Locate the cell with the specified text and output its (X, Y) center coordinate. 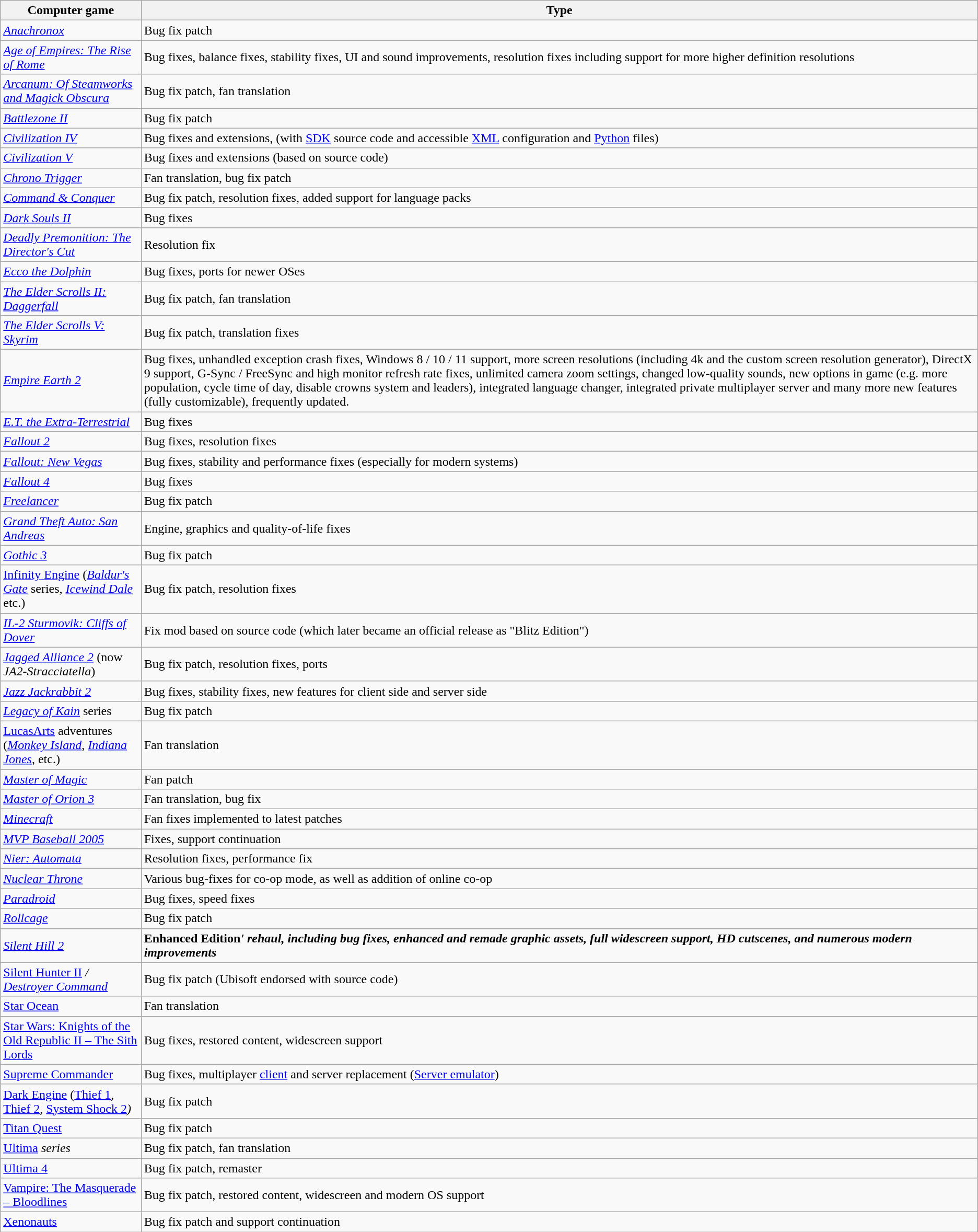
Age of Empires: The Rise of Rome (71, 57)
IL-2 Sturmovik: Cliffs of Dover (71, 630)
Fan translation, bug fix patch (559, 178)
Jazz Jackrabbit 2 (71, 691)
Supreme Commander (71, 1074)
Dark Engine (Thief 1, Thief 2, System Shock 2) (71, 1101)
Grand Theft Auto: San Andreas (71, 528)
Ultima series (71, 1148)
Jagged Alliance 2 (now JA2-Stracciatella) (71, 664)
Nier: Automata (71, 859)
Fallout 4 (71, 481)
Type (559, 10)
Minecraft (71, 819)
Dark Souls II (71, 217)
Fan fixes implemented to latest patches (559, 819)
Resolution fix (559, 245)
Bug fix patch (Ubisoft endorsed with source code) (559, 980)
Vampire: The Masquerade – Bloodlines (71, 1195)
Fallout 2 (71, 442)
Command & Conquer (71, 198)
MVP Baseball 2005 (71, 839)
Empire Earth 2 (71, 381)
Rollcage (71, 918)
Master of Magic (71, 779)
Bug fix patch, remaster (559, 1168)
Computer game (71, 10)
Bug fix patch, resolution fixes (559, 589)
Titan Quest (71, 1128)
Bug fixes, speed fixes (559, 899)
Freelancer (71, 501)
Master of Orion 3 (71, 799)
Bug fix patch, resolution fixes, ports (559, 664)
Bug fixes, balance fixes, stability fixes, UI and sound improvements, resolution fixes including support for more higher definition resolutions (559, 57)
Ultima 4 (71, 1168)
Engine, graphics and quality-of-life fixes (559, 528)
Bug fixes and extensions, (with SDK source code and accessible XML configuration and Python files) (559, 138)
Bug fix patch and support continuation (559, 1222)
Bug fix patch, translation fixes (559, 332)
Arcanum: Of Steamworks and Magick Obscura (71, 91)
Bug fixes and extensions (based on source code) (559, 158)
Infinity Engine (Baldur's Gate series, Icewind Dale etc.) (71, 589)
Battlezone II (71, 118)
The Elder Scrolls V: Skyrim (71, 332)
E.T. the Extra-Terrestrial (71, 422)
Bug fixes, stability fixes, new features for client side and server side (559, 691)
Civilization IV (71, 138)
Bug fixes, resolution fixes (559, 442)
Ecco the Dolphin (71, 271)
Gothic 3 (71, 555)
Various bug-fixes for co-op mode, as well as addition of online co-op (559, 879)
Bug fixes, stability and performance fixes (especially for modern systems) (559, 462)
Bug fixes, multiplayer client and server replacement (Server emulator) (559, 1074)
Fallout: New Vegas (71, 462)
Fix mod based on source code (which later became an official release as "Blitz Edition") (559, 630)
The Elder Scrolls II: Daggerfall (71, 298)
Bug fixes, restored content, widescreen support (559, 1040)
Legacy of Kain series (71, 711)
Deadly Premonition: The Director's Cut (71, 245)
Bug fixes, ports for newer OSes (559, 271)
Star Wars: Knights of the Old Republic II – The Sith Lords (71, 1040)
Resolution fixes, performance fix (559, 859)
Fan translation, bug fix (559, 799)
Xenonauts (71, 1222)
Silent Hunter II / Destroyer Command (71, 980)
Civilization V (71, 158)
Paradroid (71, 899)
Silent Hill 2 (71, 945)
Fan patch (559, 779)
LucasArts adventures (Monkey Island, Indiana Jones, etc.) (71, 745)
Chrono Trigger (71, 178)
Bug fix patch, restored content, widescreen and modern OS support (559, 1195)
Bug fix patch, resolution fixes, added support for language packs (559, 198)
Star Ocean (71, 1006)
Anachronox (71, 30)
Fixes, support continuation (559, 839)
Nuclear Throne (71, 879)
